Return the (X, Y) coordinate for the center point of the cell that contains the specified text.  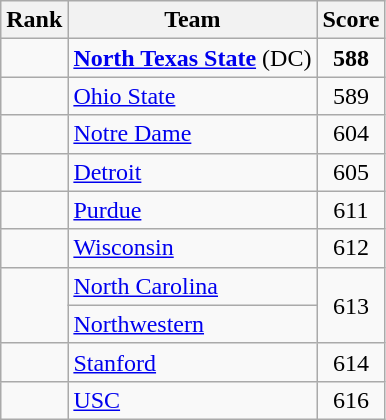
Detroit (192, 172)
Stanford (192, 362)
North Carolina (192, 286)
Team (192, 20)
588 (351, 58)
613 (351, 305)
Northwestern (192, 324)
Rank (34, 20)
612 (351, 248)
614 (351, 362)
Notre Dame (192, 134)
Wisconsin (192, 248)
Purdue (192, 210)
611 (351, 210)
616 (351, 400)
North Texas State (DC) (192, 58)
589 (351, 96)
604 (351, 134)
USC (192, 400)
Ohio State (192, 96)
605 (351, 172)
Score (351, 20)
